Output the (X, Y) coordinate of the center of the cell containing the given text.  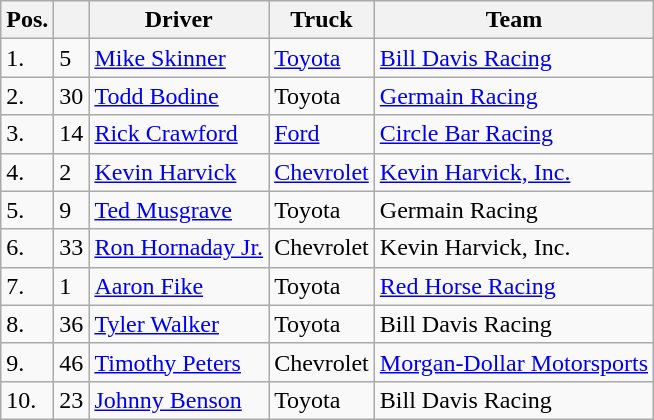
Pos. (28, 20)
36 (72, 324)
Team (514, 20)
Ford (322, 134)
Ron Hornaday Jr. (179, 248)
10. (28, 400)
5 (72, 58)
Ted Musgrave (179, 210)
4. (28, 172)
Todd Bodine (179, 96)
9. (28, 362)
Rick Crawford (179, 134)
8. (28, 324)
Johnny Benson (179, 400)
Red Horse Racing (514, 286)
Timothy Peters (179, 362)
7. (28, 286)
Morgan-Dollar Motorsports (514, 362)
Aaron Fike (179, 286)
3. (28, 134)
2 (72, 172)
1. (28, 58)
Circle Bar Racing (514, 134)
14 (72, 134)
23 (72, 400)
46 (72, 362)
33 (72, 248)
2. (28, 96)
1 (72, 286)
Mike Skinner (179, 58)
Tyler Walker (179, 324)
30 (72, 96)
Kevin Harvick (179, 172)
Truck (322, 20)
6. (28, 248)
Driver (179, 20)
9 (72, 210)
5. (28, 210)
